Detect which cell encompasses the target text, then output its [X, Y] center coordinate. 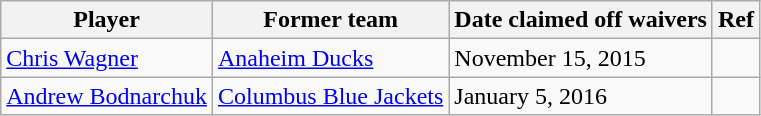
Former team [330, 20]
Chris Wagner [107, 58]
Columbus Blue Jackets [330, 96]
Ref [736, 20]
Anaheim Ducks [330, 58]
Date claimed off waivers [581, 20]
Player [107, 20]
Andrew Bodnarchuk [107, 96]
November 15, 2015 [581, 58]
January 5, 2016 [581, 96]
